Provide the [x, y] coordinate of the cell's center where the given text is located.  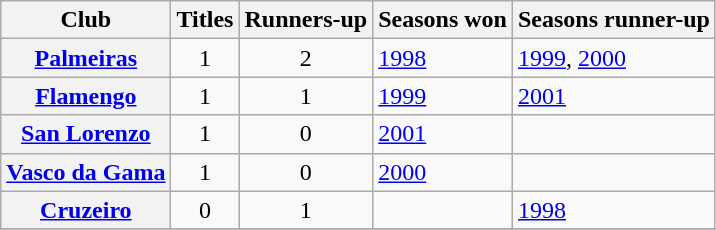
2 [306, 58]
Flamengo [86, 96]
Vasco da Gama [86, 172]
Palmeiras [86, 58]
Seasons runner-up [614, 20]
Seasons won [443, 20]
Titles [205, 20]
Runners-up [306, 20]
San Lorenzo [86, 134]
1999, 2000 [614, 58]
2000 [443, 172]
Club [86, 20]
Cruzeiro [86, 210]
1999 [443, 96]
